Pinpoint the cell where the given text exists, returning its (X, Y) midpoint coordinate. 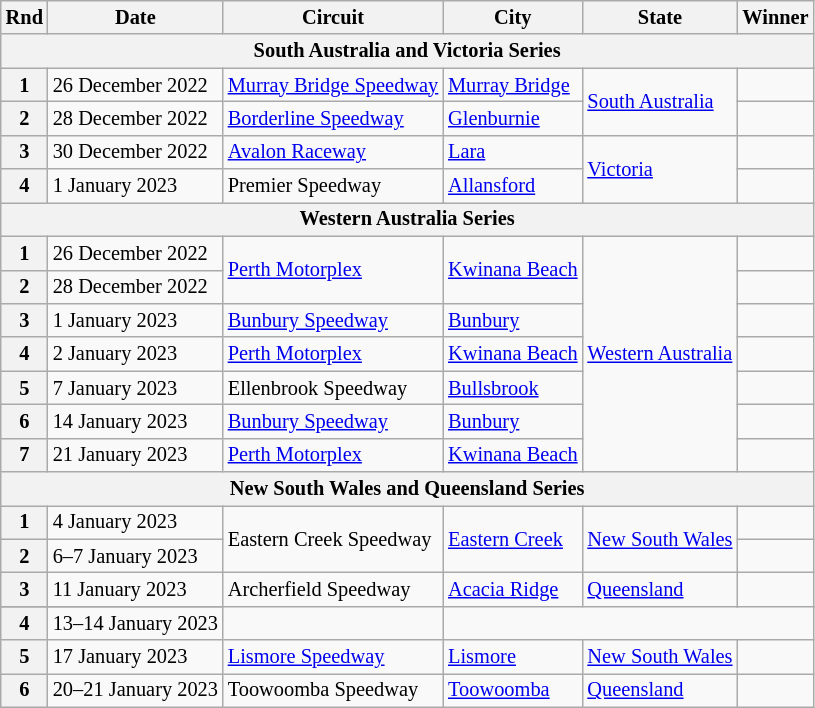
Winner (775, 17)
Victoria (660, 168)
2 January 2023 (136, 354)
Lismore (512, 657)
Ellenbrook Speedway (333, 388)
Western Australia Series (408, 219)
4 January 2023 (136, 522)
Eastern Creek Speedway (333, 538)
Eastern Creek (512, 538)
South Australia (660, 102)
Toowoomba (512, 690)
Bullsbrook (512, 388)
Rnd (24, 17)
7 January 2023 (136, 388)
Archerfield Speedway (333, 589)
11 January 2023 (136, 589)
6–7 January 2023 (136, 556)
Glenburnie (512, 118)
South Australia and Victoria Series (408, 51)
30 December 2022 (136, 152)
Murray Bridge (512, 85)
Acacia Ridge (512, 589)
Lara (512, 152)
Murray Bridge Speedway (333, 85)
14 January 2023 (136, 421)
Western Australia (660, 354)
21 January 2023 (136, 455)
State (660, 17)
17 January 2023 (136, 657)
7 (24, 455)
City (512, 17)
Lismore Speedway (333, 657)
Date (136, 17)
Circuit (333, 17)
Avalon Raceway (333, 152)
Premier Speedway (333, 186)
Allansford (512, 186)
Toowoomba Speedway (333, 690)
13–14 January 2023 (136, 623)
New South Wales and Queensland Series (408, 489)
Borderline Speedway (333, 118)
20–21 January 2023 (136, 690)
